For the text-containing cell, return its midpoint in [x, y] coordinate format. 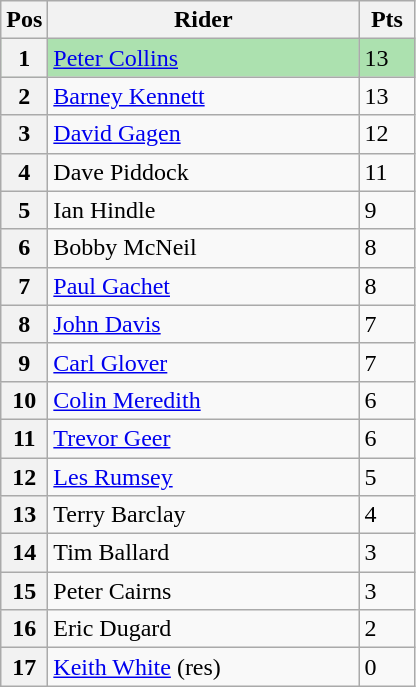
17 [24, 667]
Tim Ballard [204, 553]
Eric Dugard [204, 629]
Paul Gachet [204, 286]
16 [24, 629]
Trevor Geer [204, 438]
Dave Piddock [204, 172]
Pts [387, 20]
Pos [24, 20]
Keith White (res) [204, 667]
1 [24, 58]
10 [24, 400]
Peter Cairns [204, 591]
John Davis [204, 324]
David Gagen [204, 134]
0 [387, 667]
Les Rumsey [204, 477]
15 [24, 591]
Carl Glover [204, 362]
Bobby McNeil [204, 248]
Peter Collins [204, 58]
14 [24, 553]
Rider [204, 20]
Terry Barclay [204, 515]
Ian Hindle [204, 210]
Barney Kennett [204, 96]
Colin Meredith [204, 400]
